Extract the (X, Y) coordinate from the center of the cell holding the provided text.  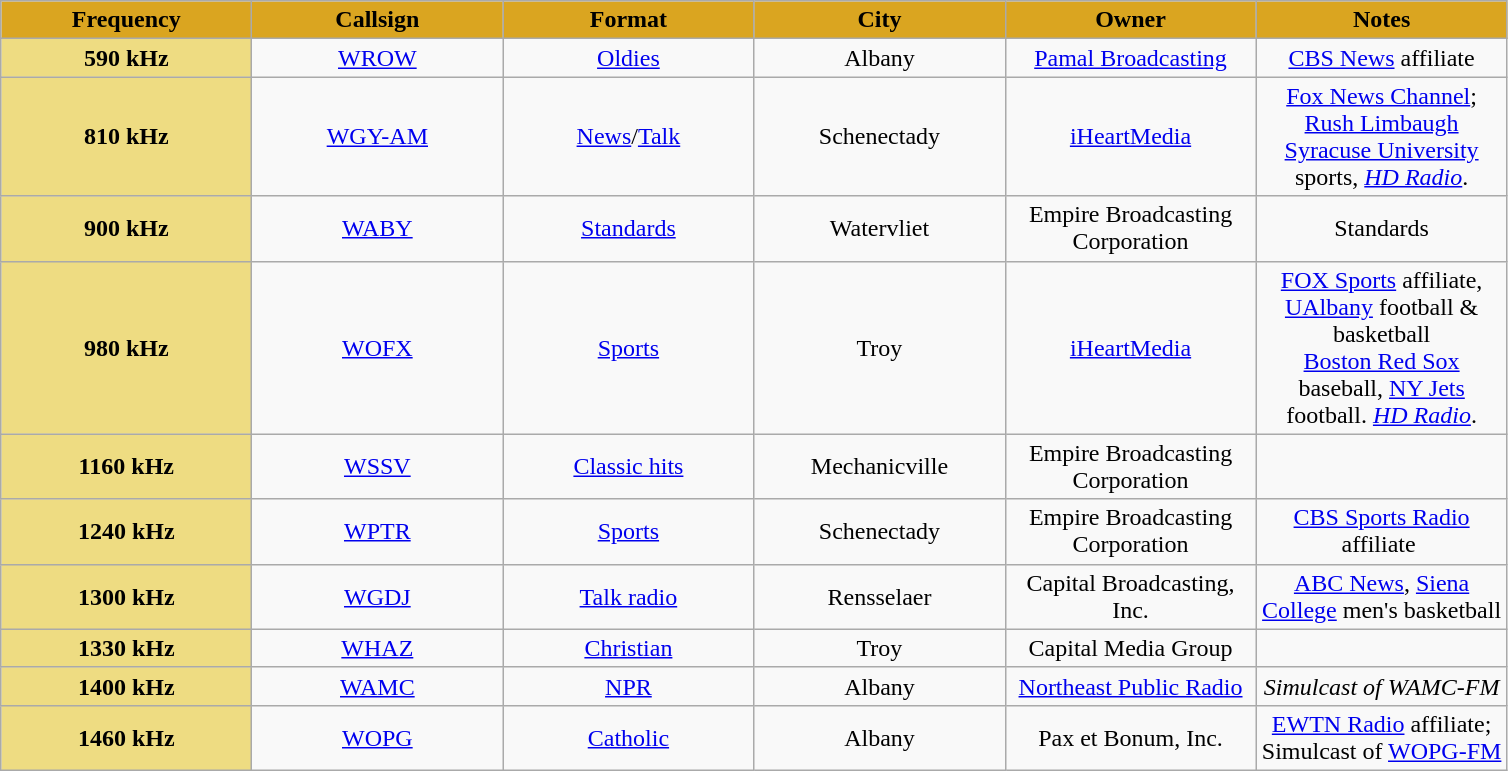
1400 kHz (126, 686)
Catholic (628, 738)
Christian (628, 648)
WSSV (378, 466)
1460 kHz (126, 738)
590 kHz (126, 58)
EWTN Radio affiliate; Simulcast of WOPG-FM (1382, 738)
Oldies (628, 58)
Pamal Broadcasting (1130, 58)
1300 kHz (126, 596)
900 kHz (126, 228)
WOPG (378, 738)
WAMC (378, 686)
WOFX (378, 348)
Owner (1130, 20)
Callsign (378, 20)
Capital Broadcasting, Inc. (1130, 596)
WHAZ (378, 648)
Northeast Public Radio (1130, 686)
Talk radio (628, 596)
WGY-AM (378, 136)
NPR (628, 686)
WPTR (378, 532)
1160 kHz (126, 466)
WROW (378, 58)
City (880, 20)
ABC News, Siena College men's basketball (1382, 596)
Watervliet (880, 228)
Mechanicville (880, 466)
News/Talk (628, 136)
Rensselaer (880, 596)
Classic hits (628, 466)
Pax et Bonum, Inc. (1130, 738)
FOX Sports affiliate, UAlbany football & basketballBoston Red Sox baseball, NY Jets football. HD Radio. (1382, 348)
Simulcast of WAMC-FM (1382, 686)
Fox News Channel; Rush LimbaughSyracuse University sports, HD Radio. (1382, 136)
Format (628, 20)
810 kHz (126, 136)
WABY (378, 228)
980 kHz (126, 348)
Notes (1382, 20)
Capital Media Group (1130, 648)
WGDJ (378, 596)
Frequency (126, 20)
CBS News affiliate (1382, 58)
1240 kHz (126, 532)
1330 kHz (126, 648)
CBS Sports Radio affiliate (1382, 532)
